For the text-containing cell, return its midpoint in [X, Y] coordinate format. 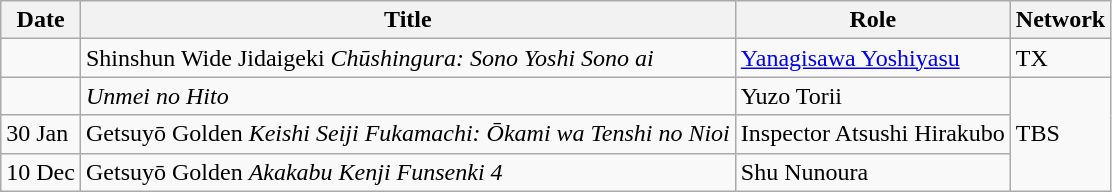
30 Jan [41, 134]
Inspector Atsushi Hirakubo [872, 134]
Shu Nunoura [872, 172]
TBS [1060, 134]
Yuzo Torii [872, 96]
10 Dec [41, 172]
TX [1060, 58]
Shinshun Wide Jidaigeki Chūshingura: Sono Yoshi Sono ai [408, 58]
Getsuyō Golden Akakabu Kenji Funsenki 4 [408, 172]
Role [872, 20]
Getsuyō Golden Keishi Seiji Fukamachi: Ōkami wa Tenshi no Nioi [408, 134]
Yanagisawa Yoshiyasu [872, 58]
Unmei no Hito [408, 96]
Title [408, 20]
Network [1060, 20]
Date [41, 20]
